Output the [x, y] coordinate of the center of the cell containing the given text.  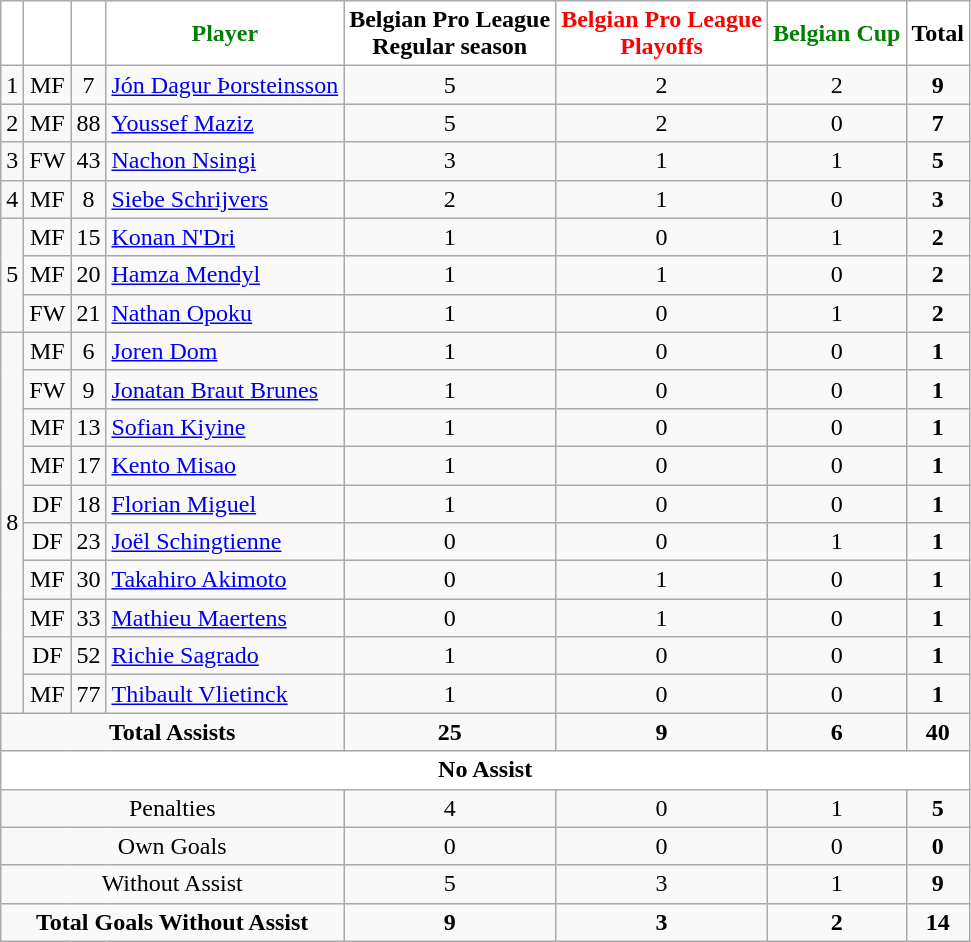
Belgian Pro LeagueRegular season [450, 34]
Joren Dom [225, 351]
77 [88, 694]
33 [88, 618]
17 [88, 465]
Belgian Cup [837, 34]
Konan N'Dri [225, 237]
Jón Dagur Þorsteinsson [225, 85]
Youssef Maziz [225, 123]
Nachon Nsingi [225, 161]
Total Assists [172, 732]
Takahiro Akimoto [225, 580]
Belgian Pro LeaguePlayoffs [662, 34]
No Assist [486, 770]
Total [938, 34]
Thibault Vlietinck [225, 694]
52 [88, 656]
Penalties [172, 808]
Siebe Schrijvers [225, 199]
Sofian Kiyine [225, 427]
88 [88, 123]
Jonatan Braut Brunes [225, 389]
21 [88, 313]
20 [88, 275]
43 [88, 161]
Player [225, 34]
23 [88, 542]
25 [450, 732]
Richie Sagrado [225, 656]
18 [88, 503]
Hamza Mendyl [225, 275]
Without Assist [172, 884]
Mathieu Maertens [225, 618]
14 [938, 922]
Total Goals Without Assist [172, 922]
13 [88, 427]
40 [938, 732]
Nathan Opoku [225, 313]
30 [88, 580]
Joël Schingtienne [225, 542]
Own Goals [172, 846]
Florian Miguel [225, 503]
Kento Misao [225, 465]
15 [88, 237]
